Extract the (X, Y) coordinate from the center of the cell holding the provided text.  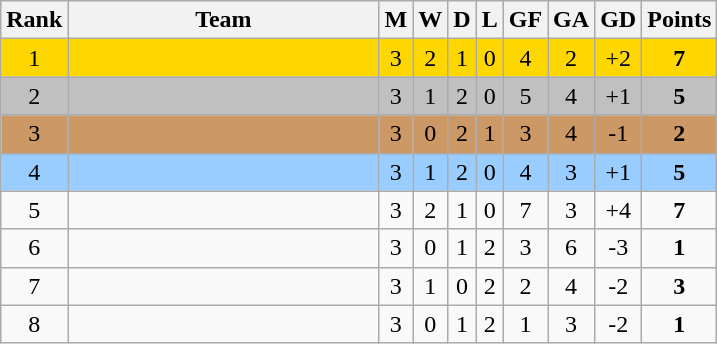
Rank (34, 20)
D (462, 20)
M (396, 20)
L (490, 20)
8 (34, 324)
GF (525, 20)
+4 (618, 210)
GA (572, 20)
-1 (618, 134)
+2 (618, 58)
Team (224, 20)
W (430, 20)
Points (680, 20)
GD (618, 20)
-3 (618, 248)
